Return the [x, y] coordinate for the center point of the cell that contains the specified text.  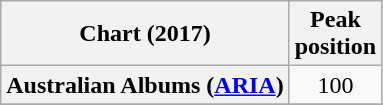
Australian Albums (ARIA) [145, 85]
100 [335, 85]
Peak position [335, 34]
Chart (2017) [145, 34]
